Determine the [x, y] coordinate at the center of the cell enclosing the given text.  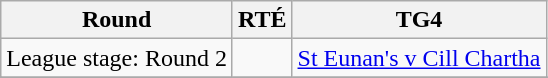
RTÉ [262, 20]
TG4 [419, 20]
Round [117, 20]
League stage: Round 2 [117, 58]
St Eunan's v Cill Chartha [419, 58]
